Search for the cell housing the specified text and yield its [x, y] center coordinate. 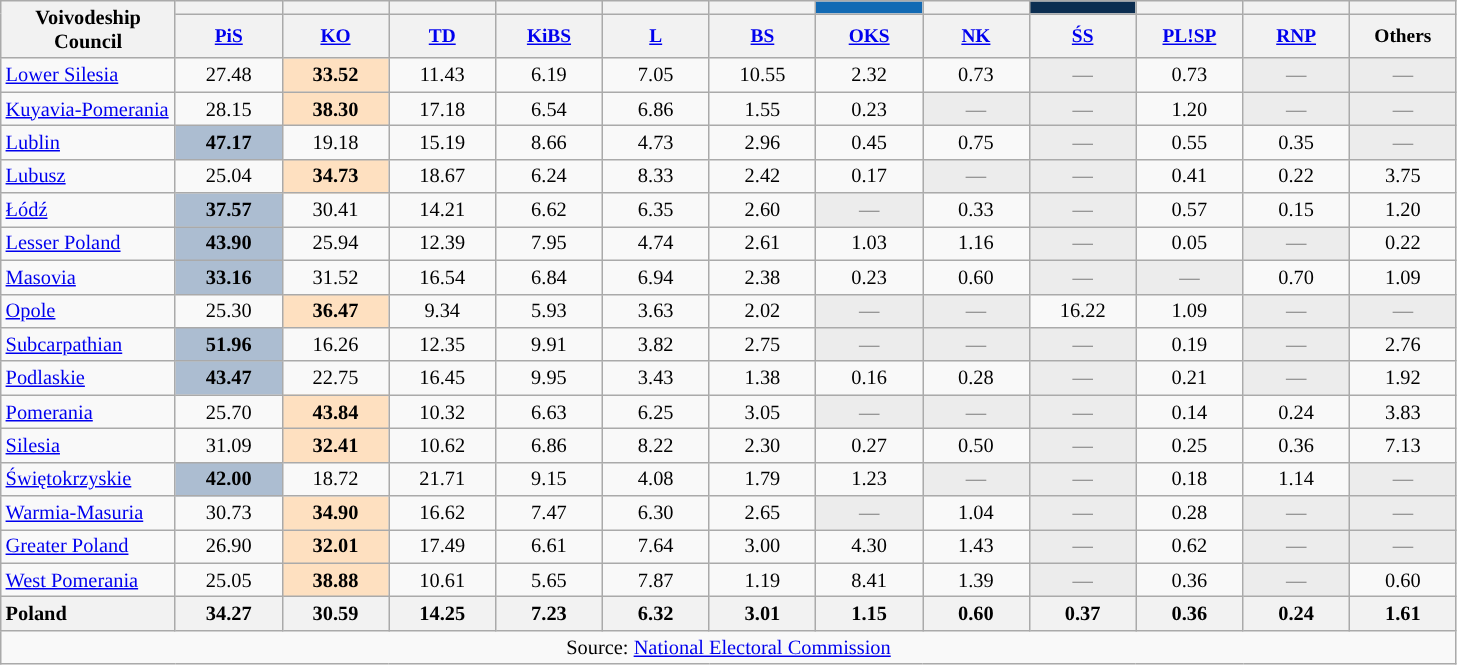
1.92 [1402, 378]
17.18 [442, 109]
19.18 [336, 142]
4.73 [656, 142]
0.37 [1082, 613]
0.70 [1296, 277]
1.03 [870, 243]
6.61 [550, 546]
Silesia [88, 445]
6.84 [550, 277]
5.65 [550, 580]
12.35 [442, 344]
KO [336, 36]
3.01 [762, 613]
15.19 [442, 142]
Lesser Poland [88, 243]
1.79 [762, 479]
Podlaskie [88, 378]
7.05 [656, 75]
16.54 [442, 277]
32.41 [336, 445]
Warmia-Masuria [88, 513]
VoivodeshipCouncil [88, 29]
BS [762, 36]
7.47 [550, 513]
25.04 [228, 176]
10.62 [442, 445]
7.95 [550, 243]
31.52 [336, 277]
34.90 [336, 513]
31.09 [228, 445]
Lubusz [88, 176]
0.19 [1190, 344]
Poland [88, 613]
Subcarpathian [88, 344]
3.43 [656, 378]
14.25 [442, 613]
2.32 [870, 75]
6.24 [550, 176]
3.75 [1402, 176]
1.39 [976, 580]
51.96 [228, 344]
17.49 [442, 546]
34.73 [336, 176]
0.57 [1190, 210]
6.35 [656, 210]
47.17 [228, 142]
10.32 [442, 412]
14.21 [442, 210]
0.27 [870, 445]
30.41 [336, 210]
0.35 [1296, 142]
2.60 [762, 210]
1.23 [870, 479]
26.90 [228, 546]
1.43 [976, 546]
RNP [1296, 36]
Lublin [88, 142]
43.47 [228, 378]
25.70 [228, 412]
0.17 [870, 176]
3.63 [656, 311]
8.22 [656, 445]
43.90 [228, 243]
5.93 [550, 311]
0.25 [1190, 445]
West Pomerania [88, 580]
OKS [870, 36]
16.26 [336, 344]
0.05 [1190, 243]
Others [1402, 36]
25.94 [336, 243]
6.19 [550, 75]
1.19 [762, 580]
2.76 [1402, 344]
0.14 [1190, 412]
16.45 [442, 378]
Pomerania [88, 412]
Świętokrzyskie [88, 479]
30.73 [228, 513]
6.25 [656, 412]
6.62 [550, 210]
8.41 [870, 580]
3.83 [1402, 412]
9.34 [442, 311]
L [656, 36]
6.94 [656, 277]
1.04 [976, 513]
16.62 [442, 513]
33.52 [336, 75]
7.23 [550, 613]
32.01 [336, 546]
34.27 [228, 613]
33.16 [228, 277]
Kuyavia-Pomerania [88, 109]
3.82 [656, 344]
6.30 [656, 513]
18.67 [442, 176]
ŚS [1082, 36]
2.96 [762, 142]
PL!SP [1190, 36]
0.75 [976, 142]
0.15 [1296, 210]
2.61 [762, 243]
Łódź [88, 210]
9.15 [550, 479]
1.16 [976, 243]
4.74 [656, 243]
TD [442, 36]
0.55 [1190, 142]
2.02 [762, 311]
0.50 [976, 445]
43.84 [336, 412]
1.55 [762, 109]
38.30 [336, 109]
7.13 [1402, 445]
1.61 [1402, 613]
0.21 [1190, 378]
8.33 [656, 176]
3.05 [762, 412]
2.38 [762, 277]
0.16 [870, 378]
2.42 [762, 176]
PiS [228, 36]
30.59 [336, 613]
3.00 [762, 546]
KiBS [550, 36]
18.72 [336, 479]
10.61 [442, 580]
0.33 [976, 210]
1.15 [870, 613]
Masovia [88, 277]
21.71 [442, 479]
Lower Silesia [88, 75]
0.45 [870, 142]
10.55 [762, 75]
2.75 [762, 344]
Source: National Electoral Commission [728, 647]
7.64 [656, 546]
37.57 [228, 210]
6.63 [550, 412]
4.08 [656, 479]
27.48 [228, 75]
28.15 [228, 109]
9.95 [550, 378]
36.47 [336, 311]
NK [976, 36]
0.62 [1190, 546]
25.30 [228, 311]
6.54 [550, 109]
25.05 [228, 580]
22.75 [336, 378]
42.00 [228, 479]
9.91 [550, 344]
6.32 [656, 613]
16.22 [1082, 311]
2.30 [762, 445]
1.38 [762, 378]
8.66 [550, 142]
Greater Poland [88, 546]
12.39 [442, 243]
11.43 [442, 75]
0.18 [1190, 479]
1.14 [1296, 479]
4.30 [870, 546]
2.65 [762, 513]
Opole [88, 311]
0.41 [1190, 176]
38.88 [336, 580]
7.87 [656, 580]
